Identify which cell holds the provided text, then report its [x, y] central coordinate. 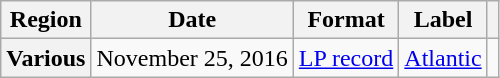
Region [46, 20]
Label [443, 20]
November 25, 2016 [192, 58]
Format [346, 20]
LP record [346, 58]
Atlantic [443, 58]
Date [192, 20]
Various [46, 58]
